Return [x, y] of the center of cell containing provided text 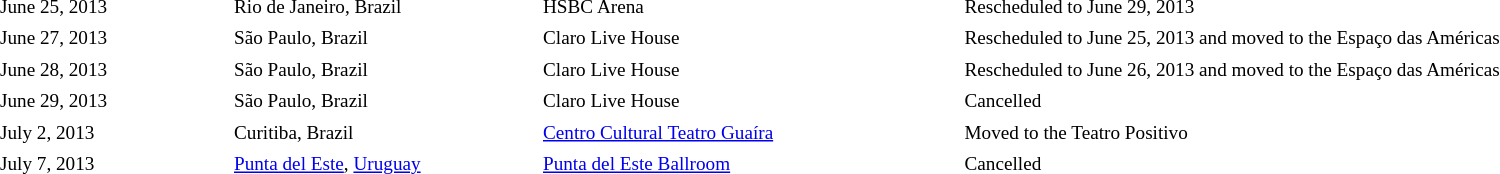
Centro Cultural Teatro Guaíra [749, 133]
Curitiba, Brazil [384, 133]
